Search for the cell housing the specified text and yield its (X, Y) center coordinate. 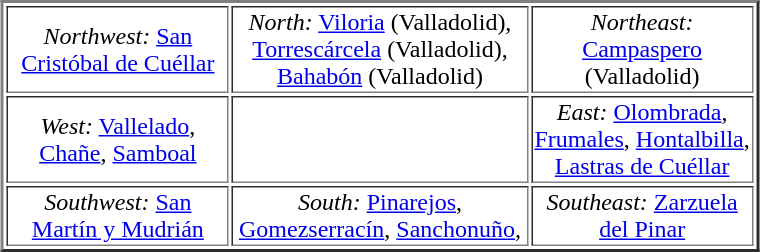
North: Viloria (Valladolid), Torrescárcela (Valladolid), Bahabón (Valladolid) (380, 50)
South: Pinarejos, Gomezserracín, Sanchonuño, (380, 216)
Northwest: San Cristóbal de Cuéllar (118, 50)
Southwest: San Martín y Mudrián (118, 216)
Southeast: Zarzuela del Pinar (642, 216)
East: Olombrada, Frumales, Hontalbilla, Lastras de Cuéllar (642, 140)
West: Vallelado, Chañe, Samboal (118, 140)
Northeast: Campaspero (Valladolid) (642, 50)
